Scan for the cell matching the given text and deliver its (X, Y) coordinate at center. 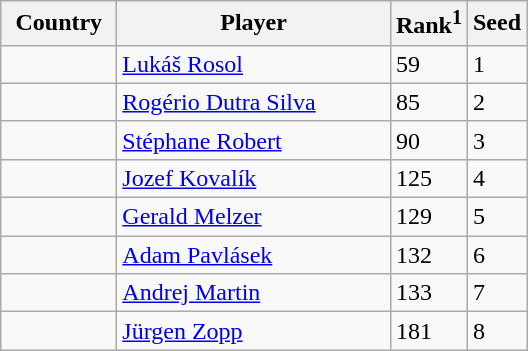
8 (496, 331)
90 (428, 140)
Stéphane Robert (254, 140)
Seed (496, 24)
133 (428, 293)
7 (496, 293)
Country (59, 24)
Andrej Martin (254, 293)
Jürgen Zopp (254, 331)
2 (496, 102)
129 (428, 217)
Rogério Dutra Silva (254, 102)
Player (254, 24)
3 (496, 140)
6 (496, 255)
132 (428, 255)
5 (496, 217)
1 (496, 64)
Jozef Kovalík (254, 178)
125 (428, 178)
85 (428, 102)
4 (496, 178)
Gerald Melzer (254, 217)
181 (428, 331)
Lukáš Rosol (254, 64)
Adam Pavlásek (254, 255)
Rank1 (428, 24)
59 (428, 64)
